Provide the (x, y) coordinate of the cell's center where the given text is located.  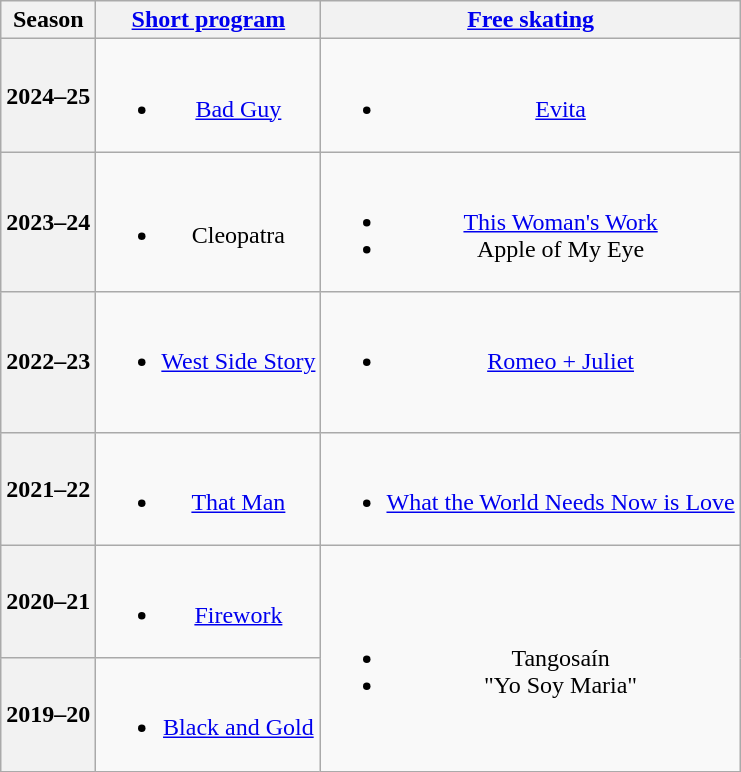
Free skating (530, 20)
This Woman's WorkApple of My Eye (530, 222)
2019–20 (48, 714)
That Man (208, 488)
2021–22 (48, 488)
Season (48, 20)
2024–25 (48, 96)
Tangosaín"Yo Soy Maria" (530, 658)
Short program (208, 20)
Firework (208, 602)
2023–24 (48, 222)
Romeo + Juliet (530, 362)
Cleopatra (208, 222)
Black and Gold (208, 714)
What the World Needs Now is Love (530, 488)
Bad Guy (208, 96)
Evita (530, 96)
2020–21 (48, 602)
2022–23 (48, 362)
West Side Story (208, 362)
